Capture the cell that displays the provided text and extract its [x, y] central coordinate. 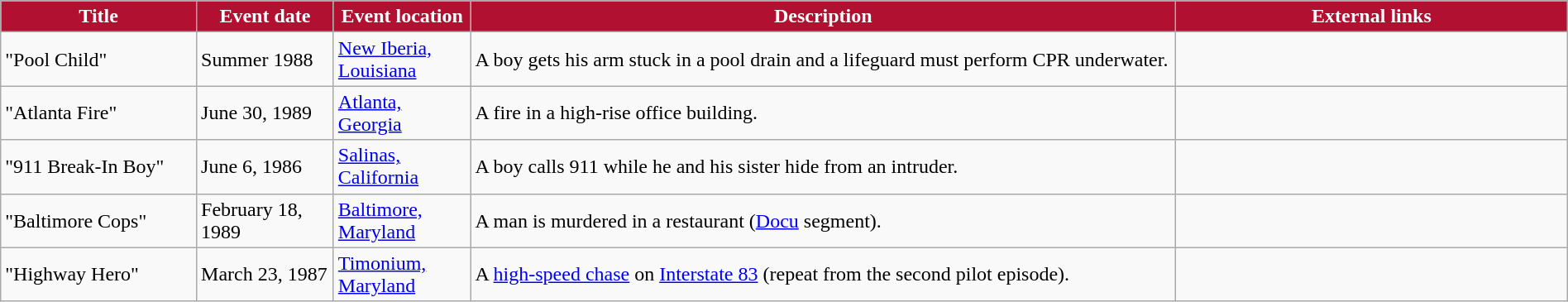
February 18, 1989 [265, 220]
Baltimore, Maryland [402, 220]
"911 Break-In Boy" [99, 167]
External links [1372, 17]
"Highway Hero" [99, 275]
June 30, 1989 [265, 113]
"Baltimore Cops" [99, 220]
Summer 1988 [265, 60]
March 23, 1987 [265, 275]
New Iberia, Louisiana [402, 60]
Atlanta, Georgia [402, 113]
Event location [402, 17]
Description [824, 17]
Salinas, California [402, 167]
A boy calls 911 while he and his sister hide from an intruder. [824, 167]
June 6, 1986 [265, 167]
Title [99, 17]
A man is murdered in a restaurant (Docu segment). [824, 220]
"Pool Child" [99, 60]
A fire in a high-rise office building. [824, 113]
A high-speed chase on Interstate 83 (repeat from the second pilot episode). [824, 275]
A boy gets his arm stuck in a pool drain and a lifeguard must perform CPR underwater. [824, 60]
"Atlanta Fire" [99, 113]
Event date [265, 17]
Timonium, Maryland [402, 275]
